Return the (X, Y) coordinate for the center point of the cell that contains the specified text.  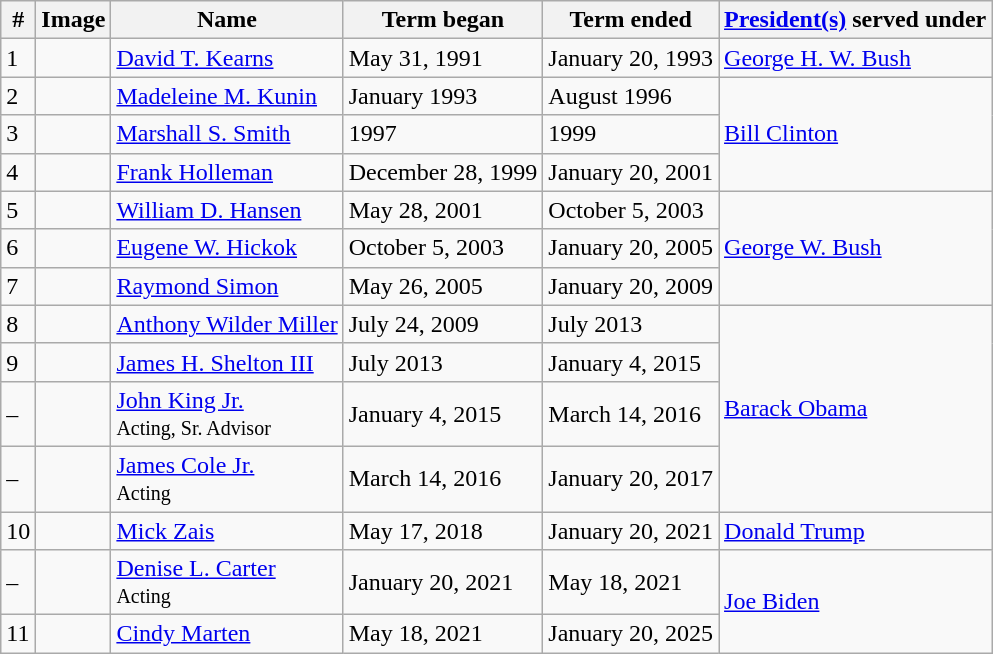
9 (18, 362)
Bill Clinton (856, 134)
May 28, 2001 (443, 210)
George W. Bush (856, 248)
Cindy Marten (227, 634)
Frank Holleman (227, 172)
January 20, 2005 (631, 248)
7 (18, 286)
Madeleine M. Kunin (227, 96)
December 28, 1999 (443, 172)
Anthony Wilder Miller (227, 324)
May 17, 2018 (443, 531)
# (18, 20)
January 20, 1993 (631, 58)
Marshall S. Smith (227, 134)
August 1996 (631, 96)
3 (18, 134)
January 20, 2001 (631, 172)
Image (74, 20)
George H. W. Bush (856, 58)
Mick Zais (227, 531)
July 24, 2009 (443, 324)
David T. Kearns (227, 58)
May 26, 2005 (443, 286)
President(s) served under (856, 20)
2 (18, 96)
William D. Hansen (227, 210)
January 1993 (443, 96)
James Cole Jr.Acting (227, 478)
Name (227, 20)
8 (18, 324)
11 (18, 634)
4 (18, 172)
1999 (631, 134)
Eugene W. Hickok (227, 248)
January 20, 2009 (631, 286)
Term ended (631, 20)
Barack Obama (856, 408)
Donald Trump (856, 531)
John King Jr.Acting, Sr. Advisor (227, 414)
6 (18, 248)
Joe Biden (856, 602)
5 (18, 210)
Denise L. CarterActing (227, 582)
May 31, 1991 (443, 58)
Term began (443, 20)
1 (18, 58)
January 20, 2017 (631, 478)
10 (18, 531)
January 20, 2025 (631, 634)
James H. Shelton III (227, 362)
Raymond Simon (227, 286)
1997 (443, 134)
